Return the (x, y) coordinate for the center point of the cell that contains the specified text.  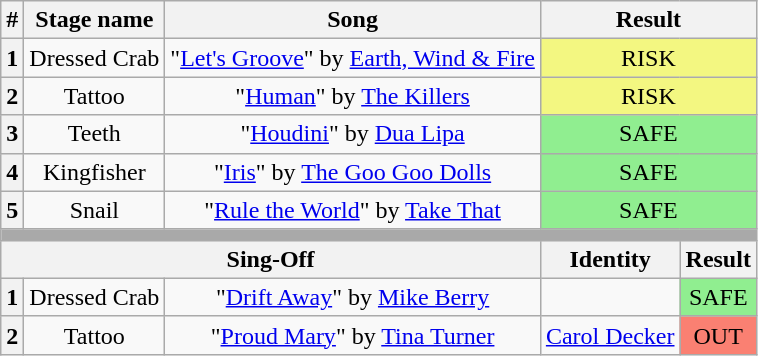
Carol Decker (610, 335)
Identity (610, 259)
Snail (94, 210)
3 (12, 134)
Sing-Off (271, 259)
"Houdini" by Dua Lipa (353, 134)
"Let's Groove" by Earth, Wind & Fire (353, 58)
"Proud Mary" by Tina Turner (353, 335)
Song (353, 20)
OUT (718, 335)
# (12, 20)
"Rule the World" by Take That (353, 210)
4 (12, 172)
"Human" by The Killers (353, 96)
Stage name (94, 20)
"Drift Away" by Mike Berry (353, 297)
Kingfisher (94, 172)
Teeth (94, 134)
5 (12, 210)
"Iris" by The Goo Goo Dolls (353, 172)
